Locate the cell with the specified text and output its (x, y) center coordinate. 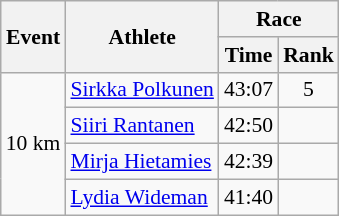
Time (248, 55)
Lydia Wideman (142, 197)
Mirja Hietamies (142, 162)
42:39 (248, 162)
10 km (34, 143)
Sirkka Polkunen (142, 90)
41:40 (248, 197)
Event (34, 36)
Rank (308, 55)
Siiri Rantanen (142, 126)
Athlete (142, 36)
Race (279, 19)
42:50 (248, 126)
43:07 (248, 90)
5 (308, 90)
